Search for the cell housing the specified text and yield its [X, Y] center coordinate. 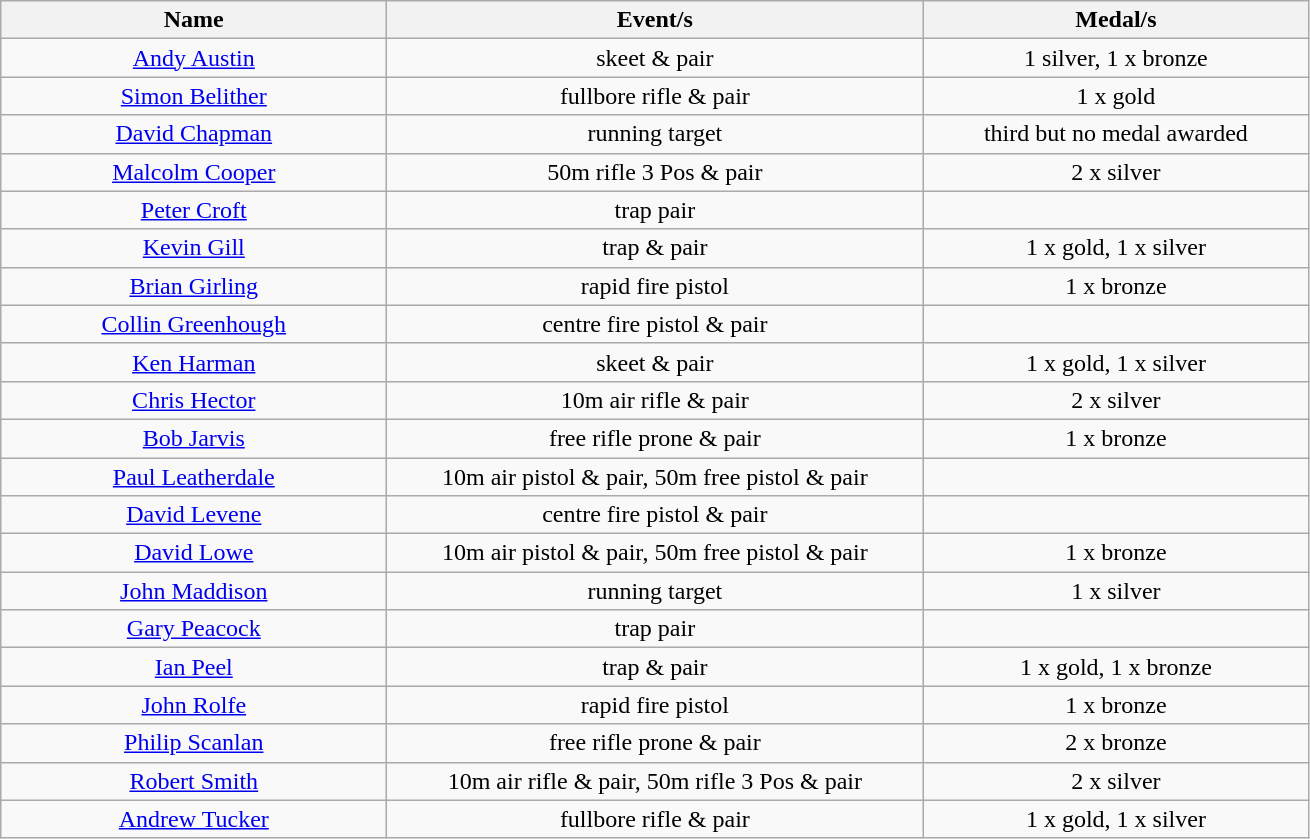
Chris Hector [194, 400]
2 x bronze [1116, 743]
John Rolfe [194, 705]
David Lowe [194, 553]
David Chapman [194, 134]
Name [194, 20]
John Maddison [194, 591]
Peter Croft [194, 210]
10m air rifle & pair [655, 400]
Medal/s [1116, 20]
Kevin Gill [194, 248]
Brian Girling [194, 286]
Malcolm Cooper [194, 172]
David Levene [194, 515]
Paul Leatherdale [194, 477]
1 x gold, 1 x bronze [1116, 667]
50m rifle 3 Pos & pair [655, 172]
Andy Austin [194, 58]
Bob Jarvis [194, 438]
third but no medal awarded [1116, 134]
10m air rifle & pair, 50m rifle 3 Pos & pair [655, 781]
Robert Smith [194, 781]
Ken Harman [194, 362]
Philip Scanlan [194, 743]
Gary Peacock [194, 629]
Collin Greenhough [194, 324]
1 x silver [1116, 591]
Simon Belither [194, 96]
Ian Peel [194, 667]
Andrew Tucker [194, 819]
1 x gold [1116, 96]
Event/s [655, 20]
1 silver, 1 x bronze [1116, 58]
